Output the (X, Y) coordinate of the center of the cell containing the given text.  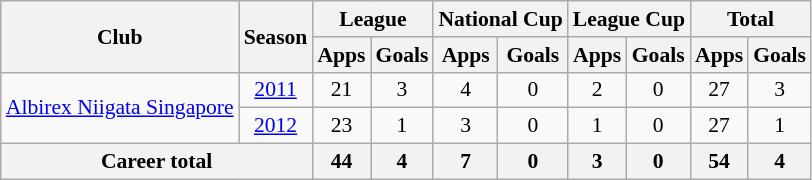
2 (598, 90)
7 (465, 162)
League (372, 19)
23 (341, 126)
44 (341, 162)
Albirex Niigata Singapore (120, 108)
Total (750, 19)
National Cup (500, 19)
Career total (157, 162)
54 (719, 162)
League Cup (629, 19)
Season (276, 36)
2012 (276, 126)
21 (341, 90)
2011 (276, 90)
Club (120, 36)
